Identify which cell holds the provided text, then report its [x, y] central coordinate. 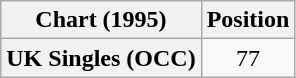
Position [248, 20]
Chart (1995) [101, 20]
UK Singles (OCC) [101, 58]
77 [248, 58]
